Return the (X, Y) coordinate for the center point of the cell that contains the specified text.  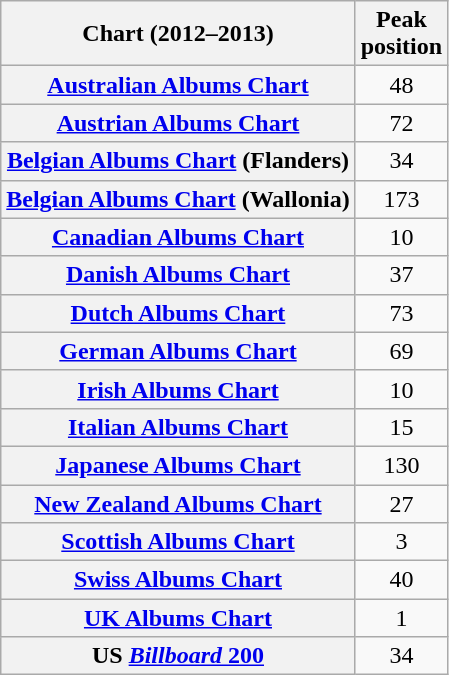
72 (401, 123)
New Zealand Albums Chart (178, 503)
Australian Albums Chart (178, 85)
73 (401, 313)
130 (401, 465)
48 (401, 85)
3 (401, 542)
Peakposition (401, 34)
Dutch Albums Chart (178, 313)
173 (401, 199)
15 (401, 427)
UK Albums Chart (178, 618)
Italian Albums Chart (178, 427)
Japanese Albums Chart (178, 465)
37 (401, 275)
Austrian Albums Chart (178, 123)
1 (401, 618)
Swiss Albums Chart (178, 580)
Irish Albums Chart (178, 389)
Belgian Albums Chart (Flanders) (178, 161)
Belgian Albums Chart (Wallonia) (178, 199)
69 (401, 351)
Danish Albums Chart (178, 275)
27 (401, 503)
US Billboard 200 (178, 656)
Scottish Albums Chart (178, 542)
40 (401, 580)
German Albums Chart (178, 351)
Canadian Albums Chart (178, 237)
Chart (2012–2013) (178, 34)
